From the cell containing the given text, extract its center point as (x, y) coordinate. 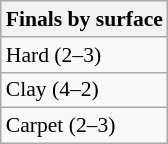
Carpet (2–3) (84, 126)
Finals by surface (84, 19)
Hard (2–3) (84, 55)
Clay (4–2) (84, 90)
